Locate the cell with the specified text and output its (X, Y) center coordinate. 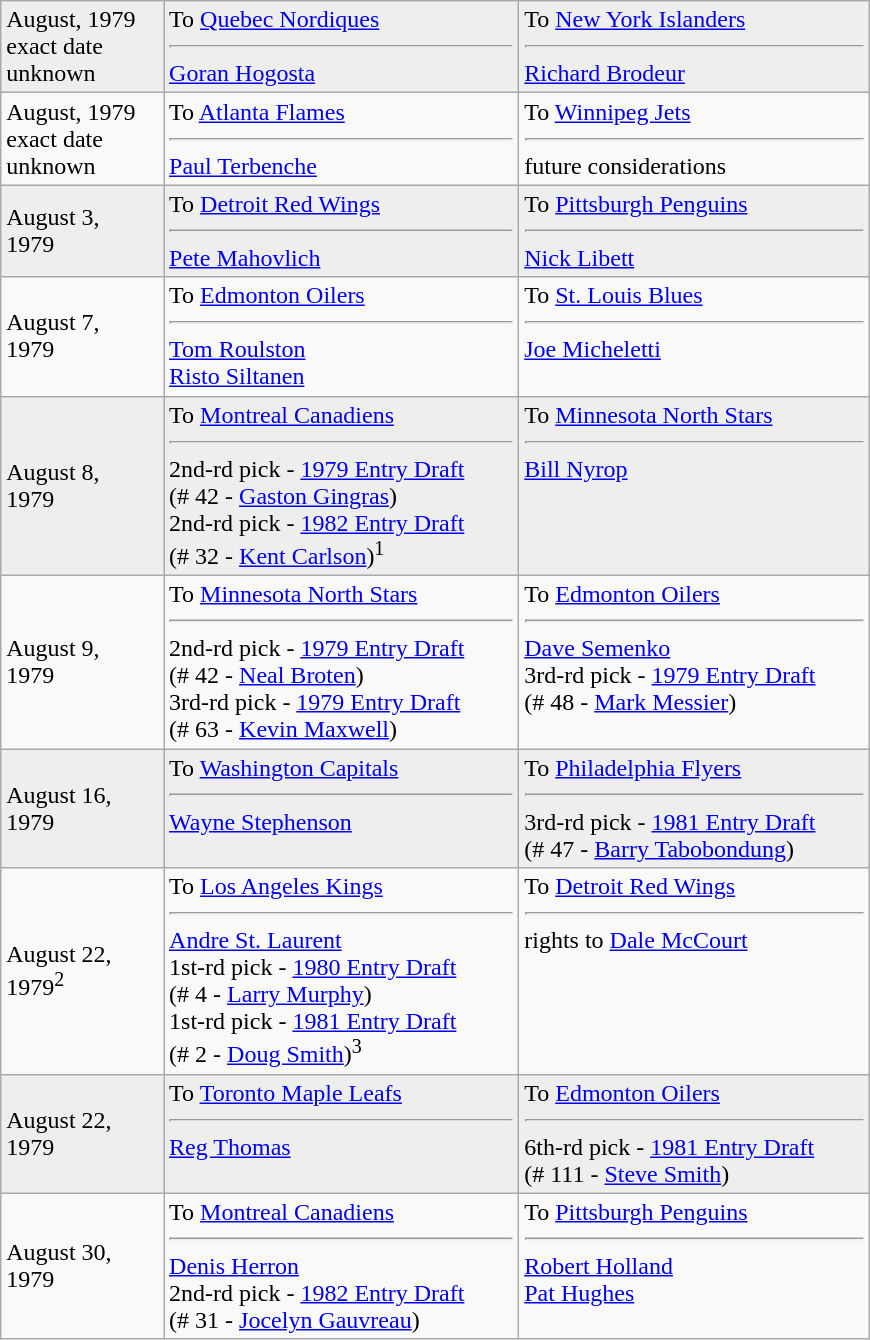
To Los Angeles KingsAndre St. Laurent1st-rd pick - 1980 Entry Draft(# 4 - Larry Murphy)1st-rd pick - 1981 Entry Draft(# 2 - Doug Smith)3 (342, 972)
To Edmonton OilersDave Semenko3rd-rd pick - 1979 Entry Draft(# 48 - Mark Messier) (694, 662)
To Montreal CanadiensDenis Herron2nd-rd pick - 1982 Entry Draft(# 31 - Jocelyn Gauvreau) (342, 1266)
To New York IslandersRichard Brodeur (694, 47)
August 22,19792 (82, 972)
To Philadelphia Flyers3rd-rd pick - 1981 Entry Draft(# 47 - Barry Tabobondung) (694, 808)
To Atlanta FlamesPaul Terbenche (342, 139)
To Quebec NordiquesGoran Hogosta (342, 47)
August 22,1979 (82, 1134)
To Edmonton Oilers6th-rd pick - 1981 Entry Draft(# 111 - Steve Smith) (694, 1134)
To Minnesota North Stars2nd-rd pick - 1979 Entry Draft(# 42 - Neal Broten)3rd-rd pick - 1979 Entry Draft(# 63 - Kevin Maxwell) (342, 662)
August 7,1979 (82, 336)
August 8,1979 (82, 486)
To Pittsburgh PenguinsRobert HollandPat Hughes (694, 1266)
To Montreal Canadiens2nd-rd pick - 1979 Entry Draft(# 42 - Gaston Gingras)2nd-rd pick - 1982 Entry Draft(# 32 - Kent Carlson)1 (342, 486)
August 3,1979 (82, 231)
To Minnesota North StarsBill Nyrop (694, 486)
To Toronto Maple LeafsReg Thomas (342, 1134)
To Edmonton OilersTom RoulstonRisto Siltanen (342, 336)
To Pittsburgh PenguinsNick Libett (694, 231)
To Detroit Red Wingsrights to Dale McCourt (694, 972)
To St. Louis BluesJoe Micheletti (694, 336)
August 16,1979 (82, 808)
To Winnipeg Jetsfuture considerations (694, 139)
To Detroit Red WingsPete Mahovlich (342, 231)
August 9,1979 (82, 662)
To Washington CapitalsWayne Stephenson (342, 808)
August 30,1979 (82, 1266)
